Capture the cell that displays the provided text and extract its (X, Y) central coordinate. 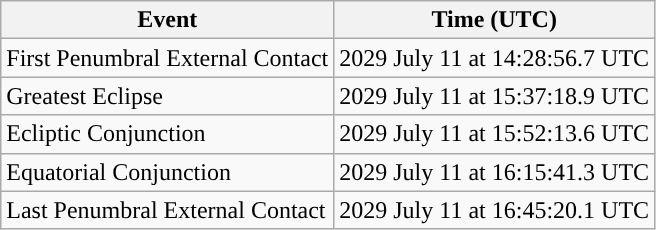
Greatest Eclipse (168, 96)
2029 July 11 at 15:52:13.6 UTC (494, 134)
Equatorial Conjunction (168, 172)
Ecliptic Conjunction (168, 134)
Time (UTC) (494, 20)
Last Penumbral External Contact (168, 210)
2029 July 11 at 16:45:20.1 UTC (494, 210)
Event (168, 20)
2029 July 11 at 15:37:18.9 UTC (494, 96)
First Penumbral External Contact (168, 58)
2029 July 11 at 14:28:56.7 UTC (494, 58)
2029 July 11 at 16:15:41.3 UTC (494, 172)
